Search for the cell housing the specified text and yield its [X, Y] center coordinate. 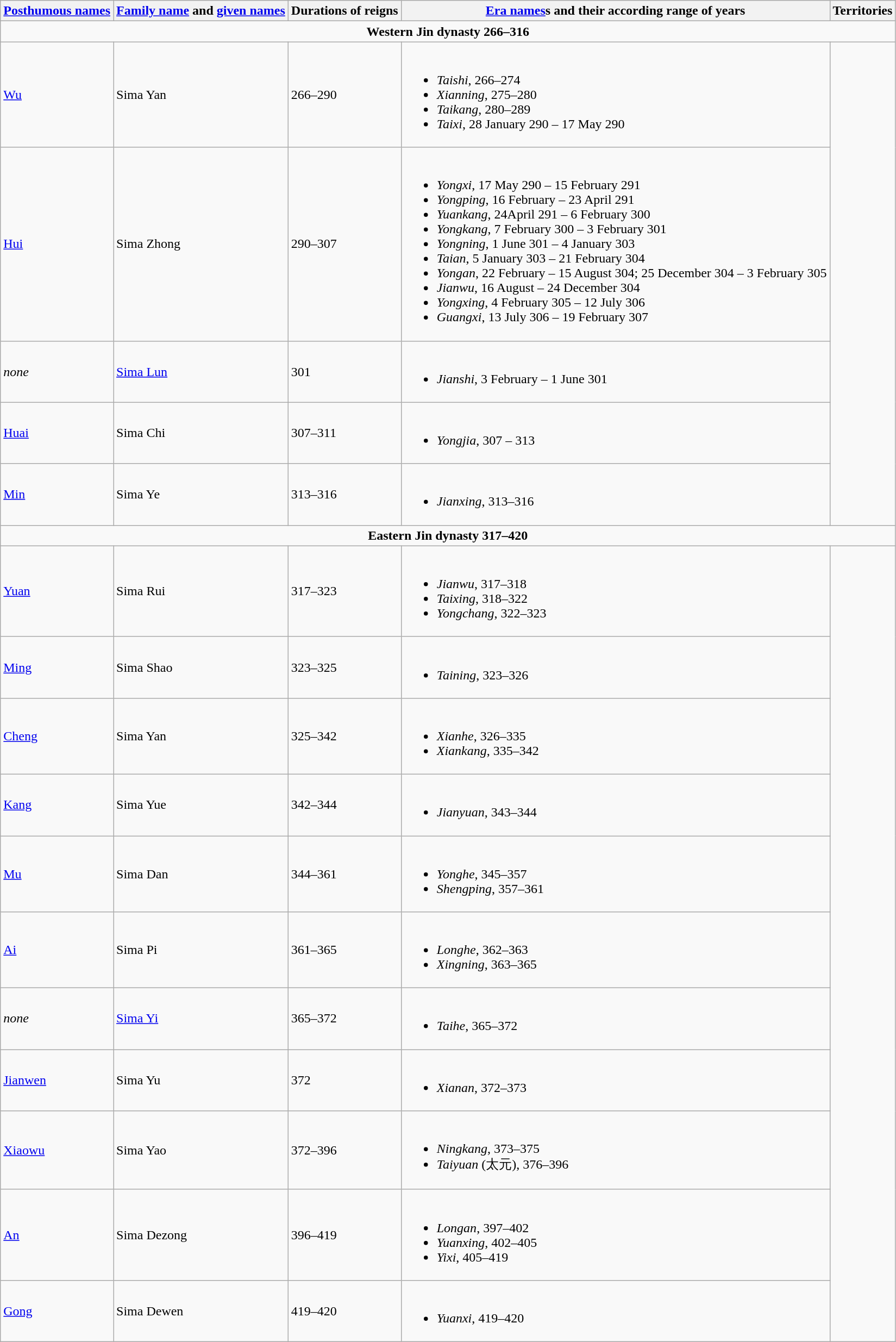
Sima Rui [201, 591]
Ming [57, 667]
372 [344, 1081]
307–311 [344, 433]
290–307 [344, 244]
Yuan [57, 591]
Yonghe, 345–357Shengping, 357–361 [615, 874]
An [57, 1235]
Huai [57, 433]
344–361 [344, 874]
317–323 [344, 591]
Sima Dewen [201, 1311]
361–365 [344, 950]
Sima Zhong [201, 244]
Sima Yao [201, 1150]
Xianan, 372–373 [615, 1081]
419–420 [344, 1311]
Longan, 397–402Yuanxing, 402–405Yixi, 405–419 [615, 1235]
Family name and given names [201, 11]
Sima Dan [201, 874]
Taining, 323–326 [615, 667]
Xiaowu [57, 1150]
372–396 [344, 1150]
Sima Shao [201, 667]
Sima Yu [201, 1081]
Durations of reigns [344, 11]
Yuanxi, 419–420 [615, 1311]
Cheng [57, 736]
Territories [863, 11]
Eastern Jin dynasty 317–420 [448, 535]
Mu [57, 874]
Sima Chi [201, 433]
Xianhe, 326–335Xiankang, 335–342 [615, 736]
Sima Pi [201, 950]
313–316 [344, 495]
Jianwu, 317–318Taixing, 318–322Yongchang, 322–323 [615, 591]
Hui [57, 244]
Jianwen [57, 1081]
Min [57, 495]
Taishi, 266–274Xianning, 275–280Taikang, 280–289Taixi, 28 January 290 – 17 May 290 [615, 95]
Western Jin dynasty 266–316 [448, 32]
Era namess and their according range of years [615, 11]
Yongjia, 307 – 313 [615, 433]
Ai [57, 950]
365–372 [344, 1019]
Posthumous names [57, 11]
Wu [57, 95]
266–290 [344, 95]
Jianshi, 3 February – 1 June 301 [615, 372]
396–419 [344, 1235]
Sima Yi [201, 1019]
301 [344, 372]
Longhe, 362–363Xingning, 363–365 [615, 950]
323–325 [344, 667]
Taihe, 365–372 [615, 1019]
Sima Yue [201, 804]
Sima Ye [201, 495]
Sima Dezong [201, 1235]
325–342 [344, 736]
Jianyuan, 343–344 [615, 804]
Jianxing, 313–316 [615, 495]
Gong [57, 1311]
342–344 [344, 804]
Sima Lun [201, 372]
Ningkang, 373–375Taiyuan (太元), 376–396 [615, 1150]
Kang [57, 804]
